Return (X, Y) of the center of cell containing provided text 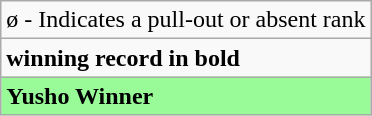
winning record in bold (186, 58)
ø - Indicates a pull-out or absent rank (186, 20)
Yusho Winner (186, 96)
